For the text-containing cell, return its midpoint in [x, y] coordinate format. 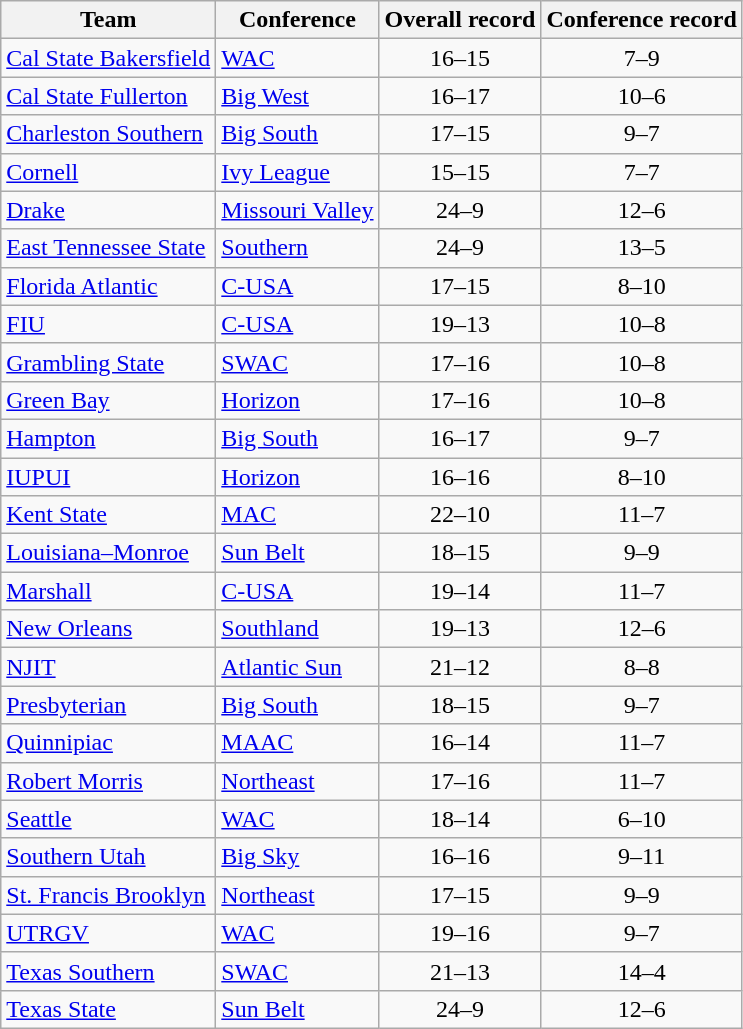
16–15 [460, 58]
Overall record [460, 20]
7–9 [642, 58]
IUPUI [108, 477]
8–8 [642, 667]
Team [108, 20]
Big West [298, 96]
Atlantic Sun [298, 667]
Conference record [642, 20]
Cornell [108, 172]
19–14 [460, 591]
Missouri Valley [298, 210]
Drake [108, 210]
7–7 [642, 172]
NJIT [108, 667]
Seattle [108, 819]
Southland [298, 629]
18–14 [460, 819]
19–16 [460, 933]
Conference [298, 20]
MAAC [298, 743]
Green Bay [108, 400]
Cal State Bakersfield [108, 58]
Grambling State [108, 362]
21–12 [460, 667]
Big Sky [298, 857]
15–15 [460, 172]
9–11 [642, 857]
MAC [298, 515]
Kent State [108, 515]
Ivy League [298, 172]
Charleston Southern [108, 134]
Southern [298, 248]
Quinnipiac [108, 743]
New Orleans [108, 629]
13–5 [642, 248]
Presbyterian [108, 705]
Cal State Fullerton [108, 96]
14–4 [642, 971]
Hampton [108, 438]
UTRGV [108, 933]
Louisiana–Monroe [108, 553]
22–10 [460, 515]
16–14 [460, 743]
10–6 [642, 96]
6–10 [642, 819]
St. Francis Brooklyn [108, 895]
Texas State [108, 1009]
Florida Atlantic [108, 286]
FIU [108, 324]
Texas Southern [108, 971]
Southern Utah [108, 857]
Robert Morris [108, 781]
Marshall [108, 591]
21–13 [460, 971]
East Tennessee State [108, 248]
